Return [x, y] of the center of cell containing provided text 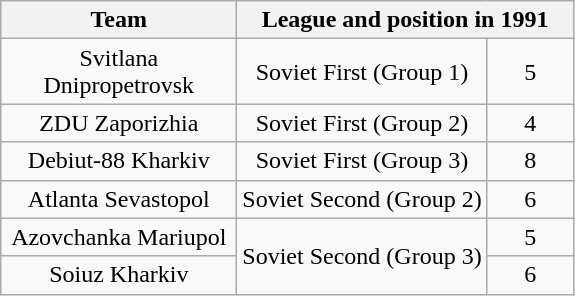
League and position in 1991 [405, 20]
Soviet Second (Group 3) [362, 256]
Soviet Second (Group 2) [362, 199]
Soviet First (Group 3) [362, 161]
ZDU Zaporizhia [119, 123]
Atlanta Sevastopol [119, 199]
Azovchanka Mariupol [119, 237]
Soiuz Kharkiv [119, 275]
8 [530, 161]
Debiut-88 Kharkiv [119, 161]
Soviet First (Group 1) [362, 72]
Soviet First (Group 2) [362, 123]
Team [119, 20]
4 [530, 123]
Svitlana Dnipropetrovsk [119, 72]
